Provide the [X, Y] coordinate of the cell's center where the given text is located.  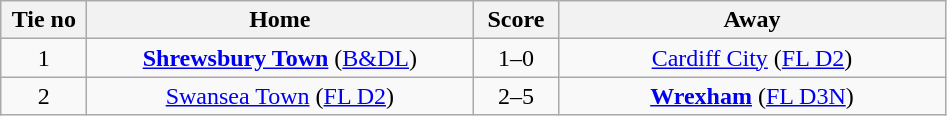
Score [516, 20]
Away [752, 20]
Wrexham (FL D3N) [752, 96]
2–5 [516, 96]
Home [280, 20]
Cardiff City (FL D2) [752, 58]
2 [44, 96]
Swansea Town (FL D2) [280, 96]
Tie no [44, 20]
Shrewsbury Town (B&DL) [280, 58]
1 [44, 58]
1–0 [516, 58]
